Capture the cell that displays the provided text and extract its (X, Y) central coordinate. 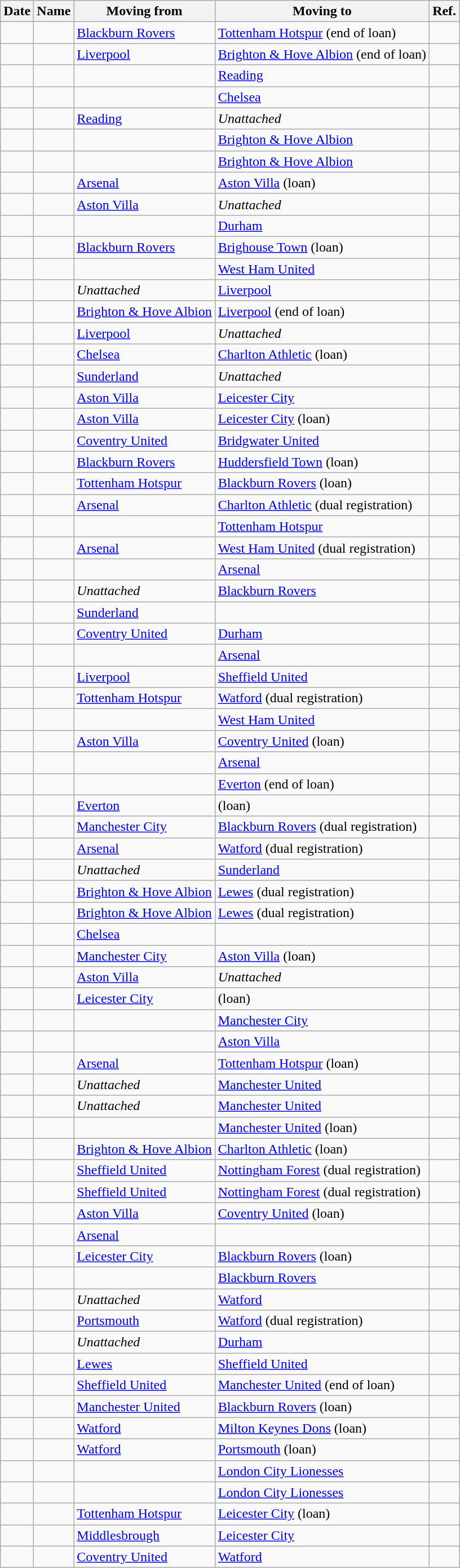
Portsmouth (144, 1321)
Moving from (144, 11)
Liverpool (end of loan) (322, 312)
Blackburn Rovers (dual registration) (322, 827)
Manchester United (end of loan) (322, 1385)
Moving to (322, 11)
Milton Keynes Dons (loan) (322, 1428)
Everton (144, 805)
Bridgwater United (322, 441)
Charlton Athletic (dual registration) (322, 505)
Date (17, 11)
West Ham United (dual registration) (322, 548)
Portsmouth (loan) (322, 1450)
Name (54, 11)
Brighouse Town (loan) (322, 247)
Huddersfield Town (loan) (322, 462)
Ref. (444, 11)
Everton (end of loan) (322, 784)
Middlesbrough (144, 1535)
Tottenham Hotspur (loan) (322, 1063)
Lewes (144, 1364)
Manchester United (loan) (322, 1127)
Brighton & Hove Albion (end of loan) (322, 54)
Tottenham Hotspur (end of loan) (322, 33)
